Identify which cell holds the provided text, then report its [x, y] central coordinate. 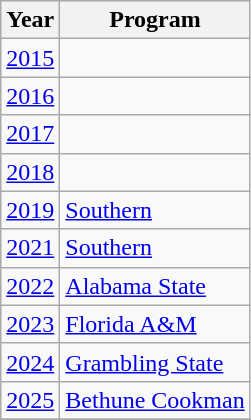
2017 [30, 134]
Year [30, 20]
2018 [30, 172]
2024 [30, 362]
Bethune Cookman [155, 400]
Program [155, 20]
Grambling State [155, 362]
2022 [30, 286]
2023 [30, 324]
2019 [30, 210]
2025 [30, 400]
Florida A&M [155, 324]
Alabama State [155, 286]
2016 [30, 96]
2021 [30, 248]
2015 [30, 58]
